Capture the cell that displays the provided text and extract its [x, y] central coordinate. 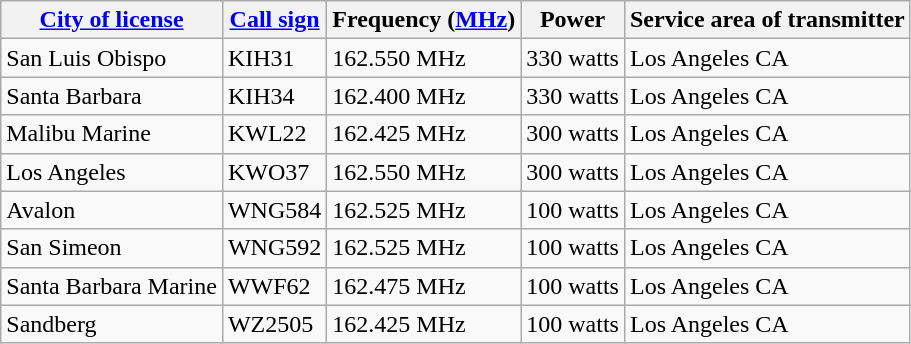
Los Angeles [112, 172]
Avalon [112, 210]
Frequency (MHz) [424, 20]
WZ2505 [274, 324]
WNG592 [274, 248]
Santa Barbara [112, 96]
KIH31 [274, 58]
KWL22 [274, 134]
WNG584 [274, 210]
KIH34 [274, 96]
162.475 MHz [424, 286]
Sandberg [112, 324]
San Simeon [112, 248]
Santa Barbara Marine [112, 286]
WWF62 [274, 286]
Power [573, 20]
162.400 MHz [424, 96]
KWO37 [274, 172]
San Luis Obispo [112, 58]
Call sign [274, 20]
City of license [112, 20]
Malibu Marine [112, 134]
Service area of transmitter [767, 20]
